Determine the [X, Y] coordinate at the center of the cell enclosing the given text.  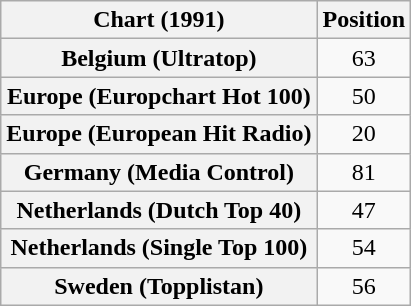
54 [364, 248]
81 [364, 172]
Germany (Media Control) [159, 172]
Netherlands (Single Top 100) [159, 248]
Position [364, 20]
Belgium (Ultratop) [159, 58]
Europe (Europchart Hot 100) [159, 96]
Netherlands (Dutch Top 40) [159, 210]
20 [364, 134]
Sweden (Topplistan) [159, 286]
47 [364, 210]
Europe (European Hit Radio) [159, 134]
63 [364, 58]
56 [364, 286]
Chart (1991) [159, 20]
50 [364, 96]
